Pinpoint the cell where the given text exists, returning its [X, Y] midpoint coordinate. 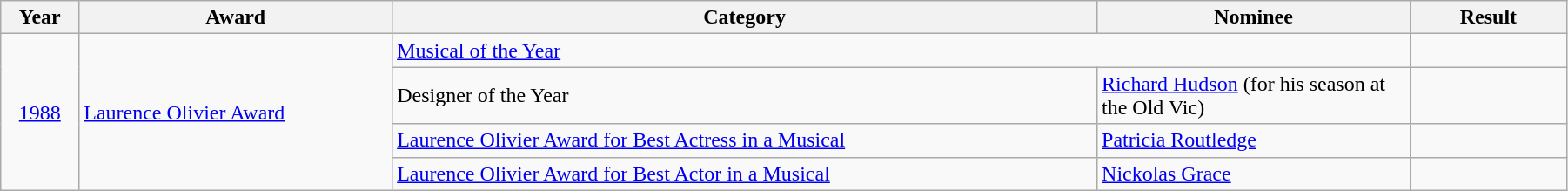
Category [745, 17]
Year [40, 17]
Result [1488, 17]
Laurence Olivier Award for Best Actress in a Musical [745, 140]
Musical of the Year [901, 51]
1988 [40, 112]
Designer of the Year [745, 96]
Nickolas Grace [1254, 174]
Richard Hudson (for his season at the Old Vic) [1254, 96]
Patricia Routledge [1254, 140]
Laurence Olivier Award for Best Actor in a Musical [745, 174]
Laurence Olivier Award [236, 112]
Award [236, 17]
Nominee [1254, 17]
